Return the [X, Y] coordinate for the center point of the cell that contains the specified text.  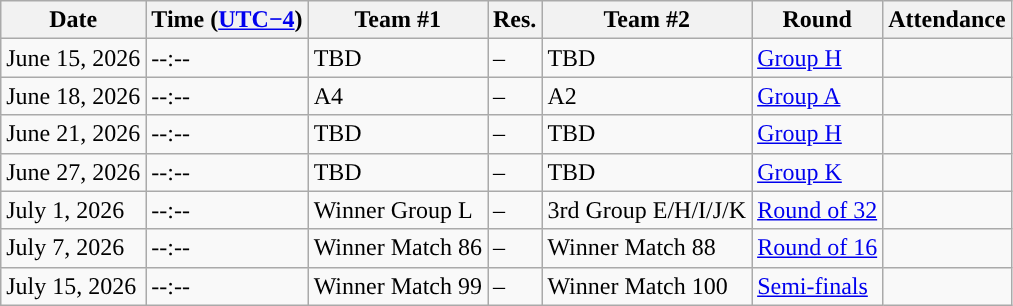
July 7, 2026 [74, 248]
Winner Match 99 [398, 286]
Group K [818, 172]
July 15, 2026 [74, 286]
June 21, 2026 [74, 134]
June 27, 2026 [74, 172]
July 1, 2026 [74, 210]
June 18, 2026 [74, 96]
Round of 32 [818, 210]
Time (UTC−4) [227, 20]
Winner Match 100 [647, 286]
Date [74, 20]
Round [818, 20]
Res. [515, 20]
Attendance [947, 20]
A2 [647, 96]
Round of 16 [818, 248]
Team #1 [398, 20]
Winner Group L [398, 210]
3rd Group E/H/I/J/K [647, 210]
Group A [818, 96]
June 15, 2026 [74, 58]
Team #2 [647, 20]
Semi-finals [818, 286]
Winner Match 88 [647, 248]
Winner Match 86 [398, 248]
A4 [398, 96]
